Provide the (x, y) coordinate of the cell's center where the given text is located.  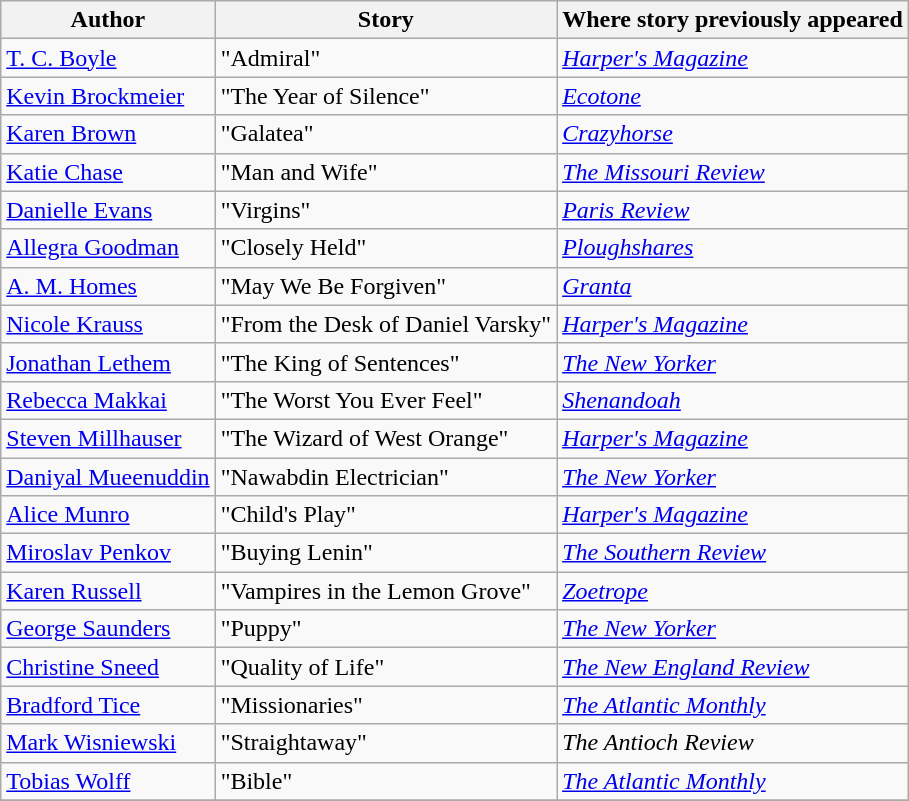
The Antioch Review (733, 743)
"Bible" (386, 781)
Daniyal Mueenuddin (108, 477)
Alice Munro (108, 515)
Ploughshares (733, 248)
Paris Review (733, 210)
Story (386, 20)
"Man and Wife" (386, 172)
George Saunders (108, 629)
"Nawabdin Electrician" (386, 477)
"Admiral" (386, 58)
Rebecca Makkai (108, 400)
"Closely Held" (386, 248)
"Straightaway" (386, 743)
"From the Desk of Daniel Varsky" (386, 324)
"Buying Lenin" (386, 553)
Karen Russell (108, 591)
Shenandoah (733, 400)
A. M. Homes (108, 286)
The Missouri Review (733, 172)
Christine Sneed (108, 667)
The New England Review (733, 667)
Granta (733, 286)
Jonathan Lethem (108, 362)
T. C. Boyle (108, 58)
Kevin Brockmeier (108, 96)
Nicole Krauss (108, 324)
"Galatea" (386, 134)
Where story previously appeared (733, 20)
Mark Wisniewski (108, 743)
Bradford Tice (108, 705)
"The Year of Silence" (386, 96)
Zoetrope (733, 591)
Tobias Wolff (108, 781)
The Southern Review (733, 553)
Danielle Evans (108, 210)
"Quality of Life" (386, 667)
"The King of Sentences" (386, 362)
Steven Millhauser (108, 438)
Crazyhorse (733, 134)
"Missionaries" (386, 705)
"Virgins" (386, 210)
"The Wizard of West Orange" (386, 438)
Ecotone (733, 96)
"Puppy" (386, 629)
Author (108, 20)
Karen Brown (108, 134)
"The Worst You Ever Feel" (386, 400)
"Vampires in the Lemon Grove" (386, 591)
Miroslav Penkov (108, 553)
Allegra Goodman (108, 248)
"Child's Play" (386, 515)
Katie Chase (108, 172)
"May We Be Forgiven" (386, 286)
